Scan for the cell matching the given text and deliver its [X, Y] coordinate at center. 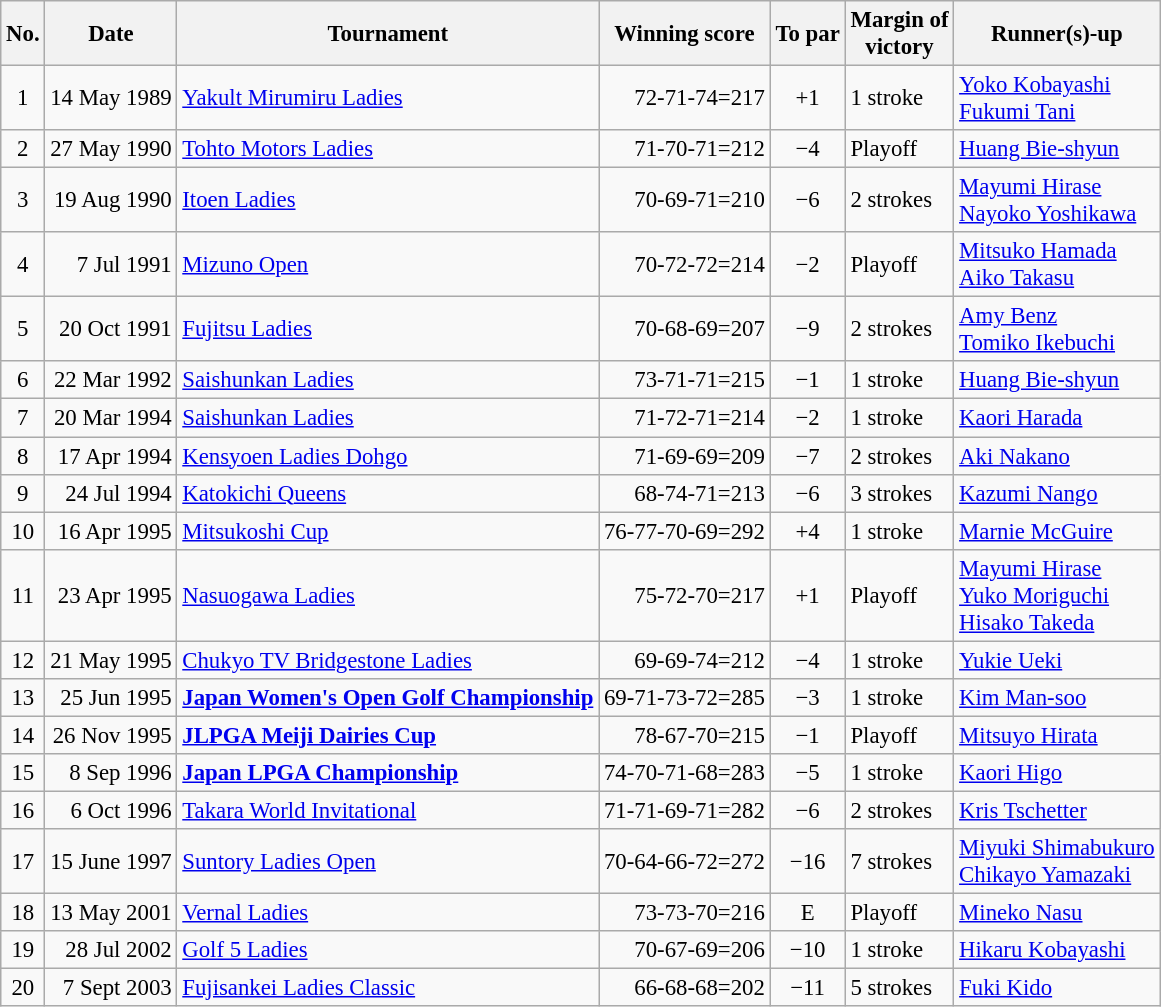
28 Jul 2002 [111, 950]
Mitsukoshi Cup [388, 531]
Margin ofvictory [900, 34]
Nasuogawa Ladies [388, 595]
Japan LPGA Championship [388, 773]
Kensyoen Ladies Dohgo [388, 456]
Mineko Nasu [1057, 913]
Runner(s)-up [1057, 34]
70-72-72=214 [685, 264]
13 [23, 698]
+4 [808, 531]
74-70-71-68=283 [685, 773]
71-70-71=212 [685, 149]
66-68-68=202 [685, 988]
14 May 1989 [111, 98]
Chukyo TV Bridgestone Ladies [388, 660]
Winning score [685, 34]
13 May 2001 [111, 913]
25 Jun 1995 [111, 698]
1 [23, 98]
10 [23, 531]
Kazumi Nango [1057, 493]
Itoen Ladies [388, 200]
71-72-71=214 [685, 418]
Kaori Higo [1057, 773]
21 May 1995 [111, 660]
Amy Benz Tomiko Ikebuchi [1057, 330]
20 Oct 1991 [111, 330]
75-72-70=217 [685, 595]
5 [23, 330]
8 [23, 456]
No. [23, 34]
70-64-66-72=272 [685, 862]
Marnie McGuire [1057, 531]
−16 [808, 862]
27 May 1990 [111, 149]
19 [23, 950]
17 Apr 1994 [111, 456]
−11 [808, 988]
17 [23, 862]
Vernal Ladies [388, 913]
22 Mar 1992 [111, 381]
11 [23, 595]
−9 [808, 330]
Golf 5 Ladies [388, 950]
20 Mar 1994 [111, 418]
Date [111, 34]
Hikaru Kobayashi [1057, 950]
7 [23, 418]
−7 [808, 456]
Fujisankei Ladies Classic [388, 988]
20 [23, 988]
Fuki Kido [1057, 988]
12 [23, 660]
19 Aug 1990 [111, 200]
3 [23, 200]
70-67-69=206 [685, 950]
16 [23, 810]
16 Apr 1995 [111, 531]
71-69-69=209 [685, 456]
−3 [808, 698]
Mitsuyo Hirata [1057, 735]
Japan Women's Open Golf Championship [388, 698]
18 [23, 913]
71-71-69-71=282 [685, 810]
70-69-71=210 [685, 200]
Mayumi Hirase Yuko Moriguchi Hisako Takeda [1057, 595]
76-77-70-69=292 [685, 531]
To par [808, 34]
JLPGA Meiji Dairies Cup [388, 735]
69-69-74=212 [685, 660]
Yakult Mirumiru Ladies [388, 98]
6 Oct 1996 [111, 810]
15 June 1997 [111, 862]
24 Jul 1994 [111, 493]
7 Sept 2003 [111, 988]
69-71-73-72=285 [685, 698]
7 strokes [900, 862]
Kim Man-soo [1057, 698]
Mayumi Hirase Nayoko Yoshikawa [1057, 200]
14 [23, 735]
Mitsuko Hamada Aiko Takasu [1057, 264]
−10 [808, 950]
2 [23, 149]
9 [23, 493]
Mizuno Open [388, 264]
73-73-70=216 [685, 913]
Miyuki Shimabukuro Chikayo Yamazaki [1057, 862]
3 strokes [900, 493]
Aki Nakano [1057, 456]
Kaori Harada [1057, 418]
5 strokes [900, 988]
72-71-74=217 [685, 98]
Katokichi Queens [388, 493]
6 [23, 381]
Kris Tschetter [1057, 810]
15 [23, 773]
4 [23, 264]
Yukie Ueki [1057, 660]
70-68-69=207 [685, 330]
78-67-70=215 [685, 735]
8 Sep 1996 [111, 773]
Takara World Invitational [388, 810]
73-71-71=215 [685, 381]
26 Nov 1995 [111, 735]
7 Jul 1991 [111, 264]
Tournament [388, 34]
E [808, 913]
Tohto Motors Ladies [388, 149]
Yoko Kobayashi Fukumi Tani [1057, 98]
68-74-71=213 [685, 493]
−5 [808, 773]
23 Apr 1995 [111, 595]
Suntory Ladies Open [388, 862]
Fujitsu Ladies [388, 330]
